Provide the (X, Y) coordinate of the cell's center where the given text is located.  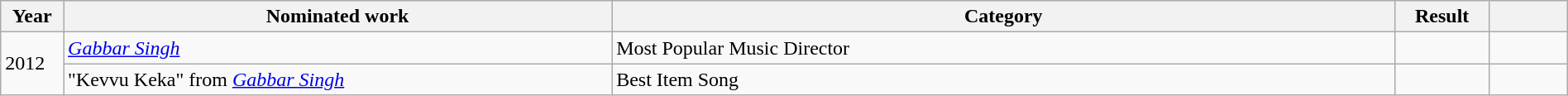
"Kevvu Keka" from Gabbar Singh (337, 79)
Year (32, 17)
Result (1442, 17)
Category (1004, 17)
Most Popular Music Director (1004, 48)
Gabbar Singh (337, 48)
Best Item Song (1004, 79)
Nominated work (337, 17)
2012 (32, 64)
